Identify which cell holds the provided text, then report its (X, Y) central coordinate. 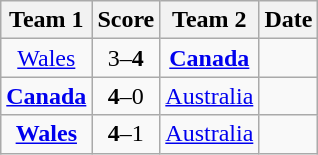
Score (126, 20)
Team 1 (46, 20)
Team 2 (210, 20)
3–4 (126, 58)
4–0 (126, 96)
Date (288, 20)
4–1 (126, 134)
